Locate the cell with the specified text and output its (X, Y) center coordinate. 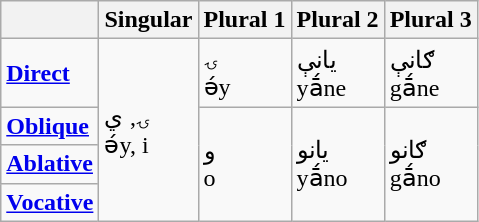
Oblique (50, 126)
ګانېgā́ne (430, 73)
وo (244, 164)
Direct (50, 73)
یانېyā́ne (338, 73)
یانوyā́no (338, 164)
Plural 3 (430, 20)
Singular (148, 20)
Plural 2 (338, 20)
Plural 1 (244, 20)
ۍə́y (244, 73)
Ablative (50, 164)
Vocative (50, 202)
ۍ, يə́y, i (148, 130)
ګانوgā́no (430, 164)
